Pinpoint the cell where the given text exists, returning its [x, y] midpoint coordinate. 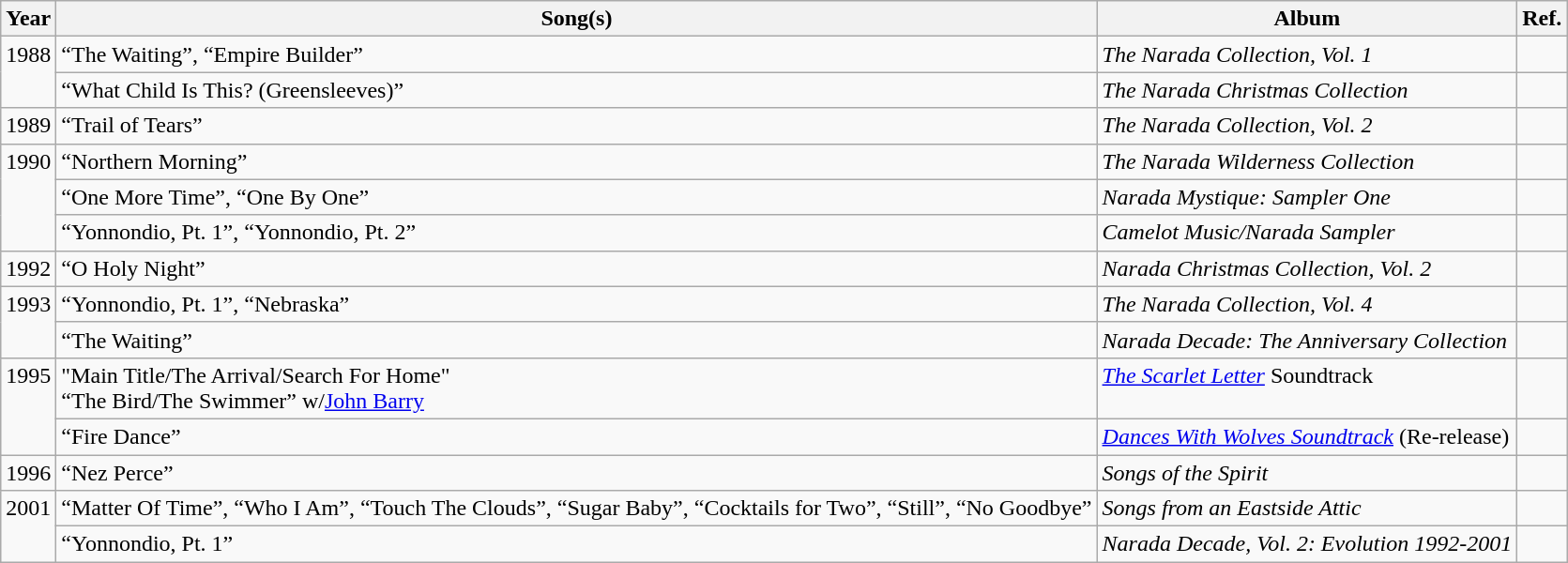
"Main Title/The Arrival/Search For Home"“The Bird/The Swimmer” w/John Barry [576, 388]
1988 [28, 72]
Narada Decade, Vol. 2: Evolution 1992-2001 [1307, 544]
Narada Decade: The Anniversary Collection [1307, 340]
“Fire Dance” [576, 436]
“What Child Is This? (Greensleeves)” [576, 90]
Dances With Wolves Soundtrack (Re-release) [1307, 436]
1990 [28, 197]
1995 [28, 405]
The Narada Christmas Collection [1307, 90]
2001 [28, 526]
Song(s) [576, 19]
“Yonnondio, Pt. 1”, “Yonnondio, Pt. 2” [576, 233]
Album [1307, 19]
1996 [28, 472]
Narada Christmas Collection, Vol. 2 [1307, 268]
The Narada Collection, Vol. 4 [1307, 304]
The Narada Wilderness Collection [1307, 161]
1993 [28, 322]
Narada Mystique: Sampler One [1307, 197]
Songs of the Spirit [1307, 472]
1992 [28, 268]
“Yonnondio, Pt. 1”, “Nebraska” [576, 304]
“Matter Of Time”, “Who I Am”, “Touch The Clouds”, “Sugar Baby”, “Cocktails for Two”, “Still”, “No Goodbye” [576, 509]
“O Holy Night” [576, 268]
“Trail of Tears” [576, 126]
The Scarlet Letter Soundtrack [1307, 388]
Year [28, 19]
“Nez Perce” [576, 472]
1989 [28, 126]
“Yonnondio, Pt. 1” [576, 544]
Ref. [1543, 19]
The Narada Collection, Vol. 1 [1307, 54]
“The Waiting” [576, 340]
Camelot Music/Narada Sampler [1307, 233]
The Narada Collection, Vol. 2 [1307, 126]
“Northern Morning” [576, 161]
“One More Time”, “One By One” [576, 197]
“The Waiting”, “Empire Builder” [576, 54]
Songs from an Eastside Attic [1307, 509]
